Locate the cell with the specified text and output its [X, Y] center coordinate. 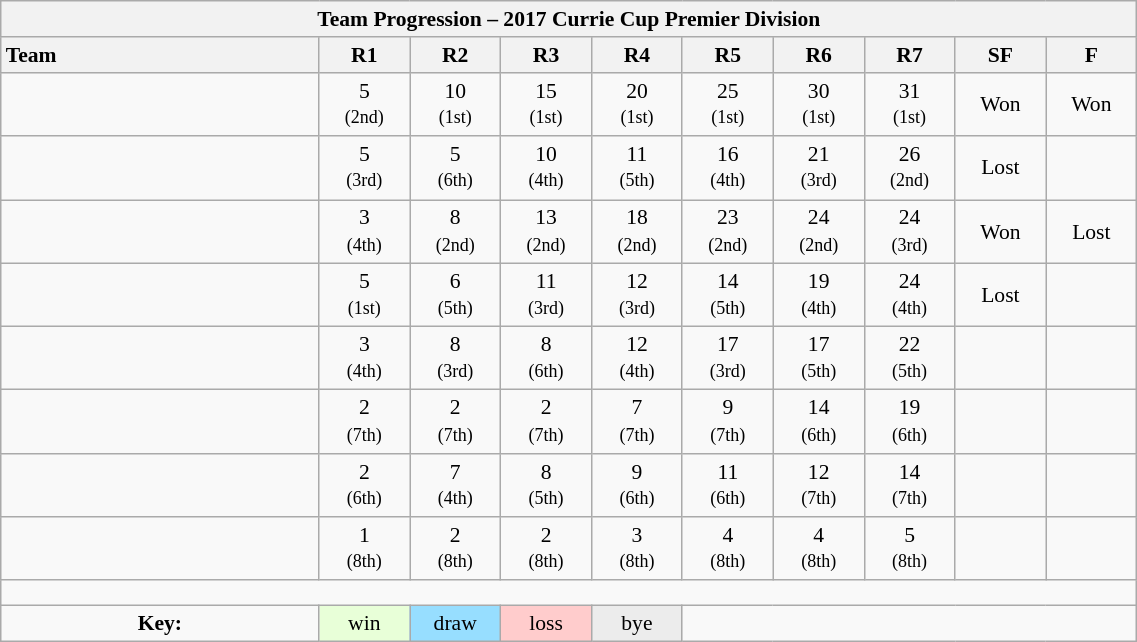
5 (8th) [910, 548]
24 (2nd) [818, 232]
11 (6th) [728, 486]
12 (3rd) [636, 294]
5 (2nd) [364, 104]
16 (4th) [728, 168]
13 (2nd) [546, 232]
6 (5th) [456, 294]
21 (3rd) [818, 168]
R6 [818, 55]
Team [160, 55]
14 (6th) [818, 422]
24 (4th) [910, 294]
draw [456, 624]
10 (4th) [546, 168]
win [364, 624]
7 (4th) [456, 486]
R1 [364, 55]
26 (2nd) [910, 168]
R2 [456, 55]
11 (5th) [636, 168]
30 (1st) [818, 104]
24 (3rd) [910, 232]
3 (8th) [636, 548]
loss [546, 624]
12 (7th) [818, 486]
Key: [160, 624]
F [1092, 55]
19 (4th) [818, 294]
22 (5th) [910, 358]
1 (8th) [364, 548]
2 (6th) [364, 486]
25 (1st) [728, 104]
7 (7th) [636, 422]
23 (2nd) [728, 232]
8 (3rd) [456, 358]
5 (1st) [364, 294]
14 (5th) [728, 294]
R4 [636, 55]
14 (7th) [910, 486]
17 (3rd) [728, 358]
11 (3rd) [546, 294]
SF [1000, 55]
8 (2nd) [456, 232]
15 (1st) [546, 104]
R5 [728, 55]
31 (1st) [910, 104]
9 (7th) [728, 422]
5 (6th) [456, 168]
18 (2nd) [636, 232]
5 (3rd) [364, 168]
20 (1st) [636, 104]
Team Progression – 2017 Currie Cup Premier Division [569, 19]
8 (5th) [546, 486]
R3 [546, 55]
17 (5th) [818, 358]
9 (6th) [636, 486]
8 (6th) [546, 358]
10 (1st) [456, 104]
bye [636, 624]
19 (6th) [910, 422]
12 (4th) [636, 358]
R7 [910, 55]
